Scan for the cell matching the given text and deliver its (x, y) coordinate at center. 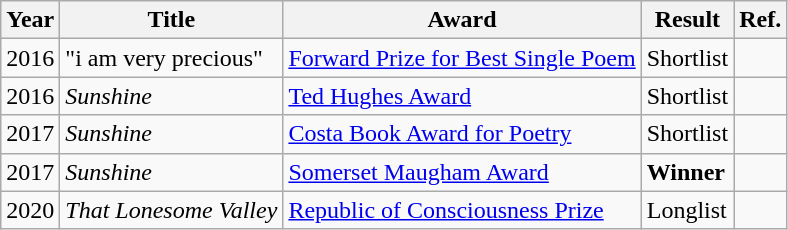
Longlist (687, 210)
"i am very precious" (172, 58)
Award (462, 20)
Costa Book Award for Poetry (462, 134)
Ted Hughes Award (462, 96)
Title (172, 20)
That Lonesome Valley (172, 210)
Result (687, 20)
Somerset Maugham Award (462, 172)
2020 (30, 210)
Forward Prize for Best Single Poem (462, 58)
Ref. (760, 20)
Winner (687, 172)
Year (30, 20)
Republic of Consciousness Prize (462, 210)
